From the cell containing the given text, extract its center point as [x, y] coordinate. 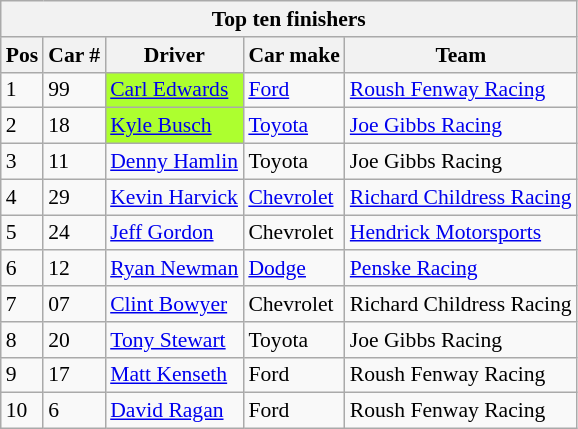
18 [74, 126]
9 [22, 375]
Kyle Busch [174, 126]
29 [74, 197]
Tony Stewart [174, 340]
Carl Edwards [174, 90]
99 [74, 90]
12 [74, 269]
Pos [22, 55]
Penske Racing [461, 269]
20 [74, 340]
Kevin Harvick [174, 197]
10 [22, 411]
17 [74, 375]
Top ten finishers [289, 19]
11 [74, 162]
5 [22, 233]
7 [22, 304]
1 [22, 90]
07 [74, 304]
Team [461, 55]
Clint Bowyer [174, 304]
2 [22, 126]
Driver [174, 55]
Hendrick Motorsports [461, 233]
8 [22, 340]
Car make [294, 55]
Matt Kenseth [174, 375]
Ryan Newman [174, 269]
3 [22, 162]
Dodge [294, 269]
4 [22, 197]
24 [74, 233]
Jeff Gordon [174, 233]
Car # [74, 55]
Denny Hamlin [174, 162]
David Ragan [174, 411]
